For the text-containing cell, return its midpoint in [X, Y] coordinate format. 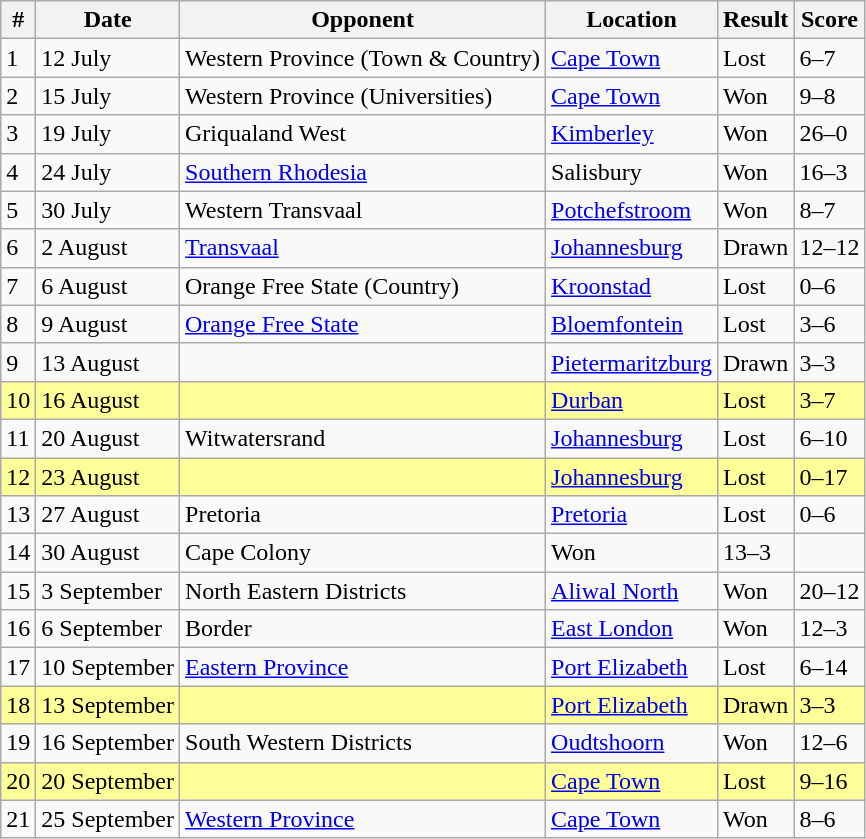
20 August [108, 438]
27 August [108, 515]
Transvaal [363, 248]
0–17 [830, 477]
4 [18, 172]
Southern Rhodesia [363, 172]
20 September [108, 781]
20–12 [830, 591]
1 [18, 58]
20 [18, 781]
Durban [632, 400]
6–14 [830, 667]
10 September [108, 667]
Kimberley [632, 134]
Pietermaritzburg [632, 362]
16 [18, 629]
9 August [108, 324]
18 [18, 705]
12 [18, 477]
15 [18, 591]
Western Province (Universities) [363, 96]
8–7 [830, 210]
30 August [108, 553]
12–3 [830, 629]
8 [18, 324]
Western Province (Town & Country) [363, 58]
13–3 [755, 553]
13 [18, 515]
6 August [108, 286]
19 July [108, 134]
12–12 [830, 248]
26–0 [830, 134]
6–10 [830, 438]
14 [18, 553]
North Eastern Districts [363, 591]
3 [18, 134]
23 August [108, 477]
9 [18, 362]
6 September [108, 629]
12–6 [830, 743]
Eastern Province [363, 667]
Result [755, 20]
Date [108, 20]
16 September [108, 743]
30 July [108, 210]
17 [18, 667]
2 [18, 96]
Cape Colony [363, 553]
19 [18, 743]
Bloemfontein [632, 324]
13 August [108, 362]
6 [18, 248]
Orange Free State [363, 324]
6–7 [830, 58]
Witwatersrand [363, 438]
# [18, 20]
Oudtshoorn [632, 743]
Griqualand West [363, 134]
Border [363, 629]
5 [18, 210]
8–6 [830, 819]
11 [18, 438]
Aliwal North [632, 591]
Salisbury [632, 172]
21 [18, 819]
3–7 [830, 400]
Score [830, 20]
Potchefstroom [632, 210]
10 [18, 400]
25 September [108, 819]
2 August [108, 248]
7 [18, 286]
3–6 [830, 324]
9–16 [830, 781]
East London [632, 629]
South Western Districts [363, 743]
16–3 [830, 172]
15 July [108, 96]
9–8 [830, 96]
12 July [108, 58]
Western Province [363, 819]
13 September [108, 705]
Kroonstad [632, 286]
Orange Free State (Country) [363, 286]
Location [632, 20]
Opponent [363, 20]
16 August [108, 400]
24 July [108, 172]
Western Transvaal [363, 210]
3 September [108, 591]
